For the text-containing cell, return its midpoint in (x, y) coordinate format. 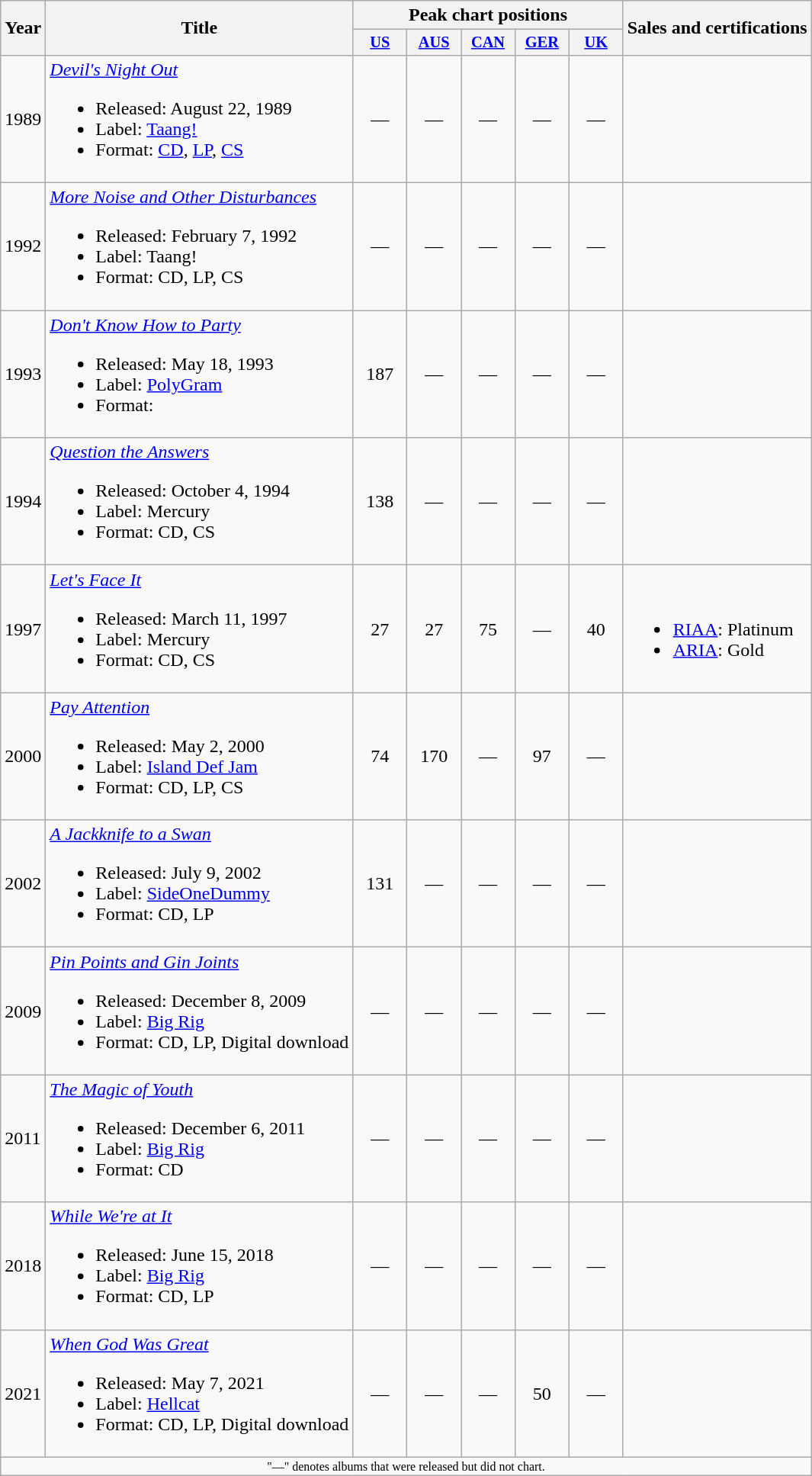
UK (596, 43)
Question the AnswersReleased: October 4, 1994Label: MercuryFormat: CD, CS (200, 502)
CAN (488, 43)
RIAA: PlatinumARIA: Gold (717, 629)
Peak chart positions (488, 15)
GER (541, 43)
138 (380, 502)
97 (541, 757)
74 (380, 757)
40 (596, 629)
Year (23, 28)
Don't Know How to PartyReleased: May 18, 1993Label: PolyGramFormat: (200, 374)
Pin Points and Gin JointsReleased: December 8, 2009Label: Big RigFormat: CD, LP, Digital download (200, 1011)
While We're at ItReleased: June 15, 2018Label: Big RigFormat: CD, LP (200, 1266)
1994 (23, 502)
50 (541, 1393)
When God Was GreatReleased: May 7, 2021Label: HellcatFormat: CD, LP, Digital download (200, 1393)
2021 (23, 1393)
1992 (23, 247)
"—" denotes albums that were released but did not chart. (406, 1466)
187 (380, 374)
1997 (23, 629)
The Magic of YouthReleased: December 6, 2011Label: Big RigFormat: CD (200, 1138)
2009 (23, 1011)
131 (380, 883)
2000 (23, 757)
170 (435, 757)
US (380, 43)
1989 (23, 119)
Pay AttentionReleased: May 2, 2000Label: Island Def JamFormat: CD, LP, CS (200, 757)
Title (200, 28)
Sales and certifications (717, 28)
2018 (23, 1266)
1993 (23, 374)
75 (488, 629)
A Jackknife to a SwanReleased: July 9, 2002Label: SideOneDummyFormat: CD, LP (200, 883)
AUS (435, 43)
2002 (23, 883)
More Noise and Other DisturbancesReleased: February 7, 1992Label: Taang!Format: CD, LP, CS (200, 247)
Devil's Night OutReleased: August 22, 1989Label: Taang!Format: CD, LP, CS (200, 119)
Let's Face ItReleased: March 11, 1997Label: MercuryFormat: CD, CS (200, 629)
2011 (23, 1138)
